Extract the [X, Y] coordinate from the center of the cell holding the provided text.  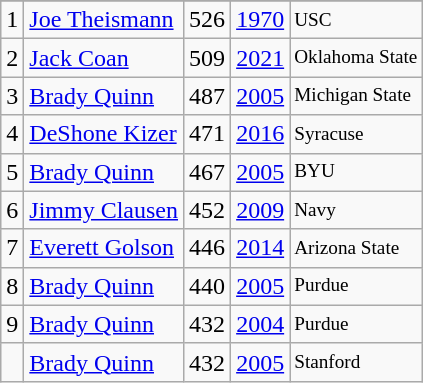
2014 [260, 248]
2016 [260, 134]
1970 [260, 20]
7 [12, 248]
452 [208, 210]
DeShone Kizer [104, 134]
Jimmy Clausen [104, 210]
2004 [260, 324]
1 [12, 20]
Arizona State [356, 248]
Stanford [356, 362]
Oklahoma State [356, 58]
2009 [260, 210]
BYU [356, 172]
9 [12, 324]
440 [208, 286]
2 [12, 58]
471 [208, 134]
487 [208, 96]
467 [208, 172]
Jack Coan [104, 58]
Syracuse [356, 134]
Everett Golson [104, 248]
Joe Theismann [104, 20]
509 [208, 58]
526 [208, 20]
2021 [260, 58]
Navy [356, 210]
4 [12, 134]
446 [208, 248]
Michigan State [356, 96]
6 [12, 210]
USC [356, 20]
3 [12, 96]
8 [12, 286]
5 [12, 172]
